Capture the cell that displays the provided text and extract its (x, y) central coordinate. 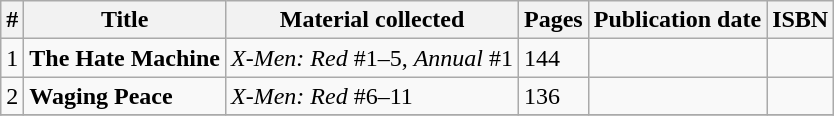
Title (125, 20)
144 (554, 58)
The Hate Machine (125, 58)
Pages (554, 20)
Waging Peace (125, 96)
Material collected (372, 20)
136 (554, 96)
X-Men: Red #1–5, Annual #1 (372, 58)
2 (12, 96)
1 (12, 58)
# (12, 20)
ISBN (800, 20)
Publication date (677, 20)
X-Men: Red #6–11 (372, 96)
